Provide the (X, Y) coordinate of the cell's center where the given text is located.  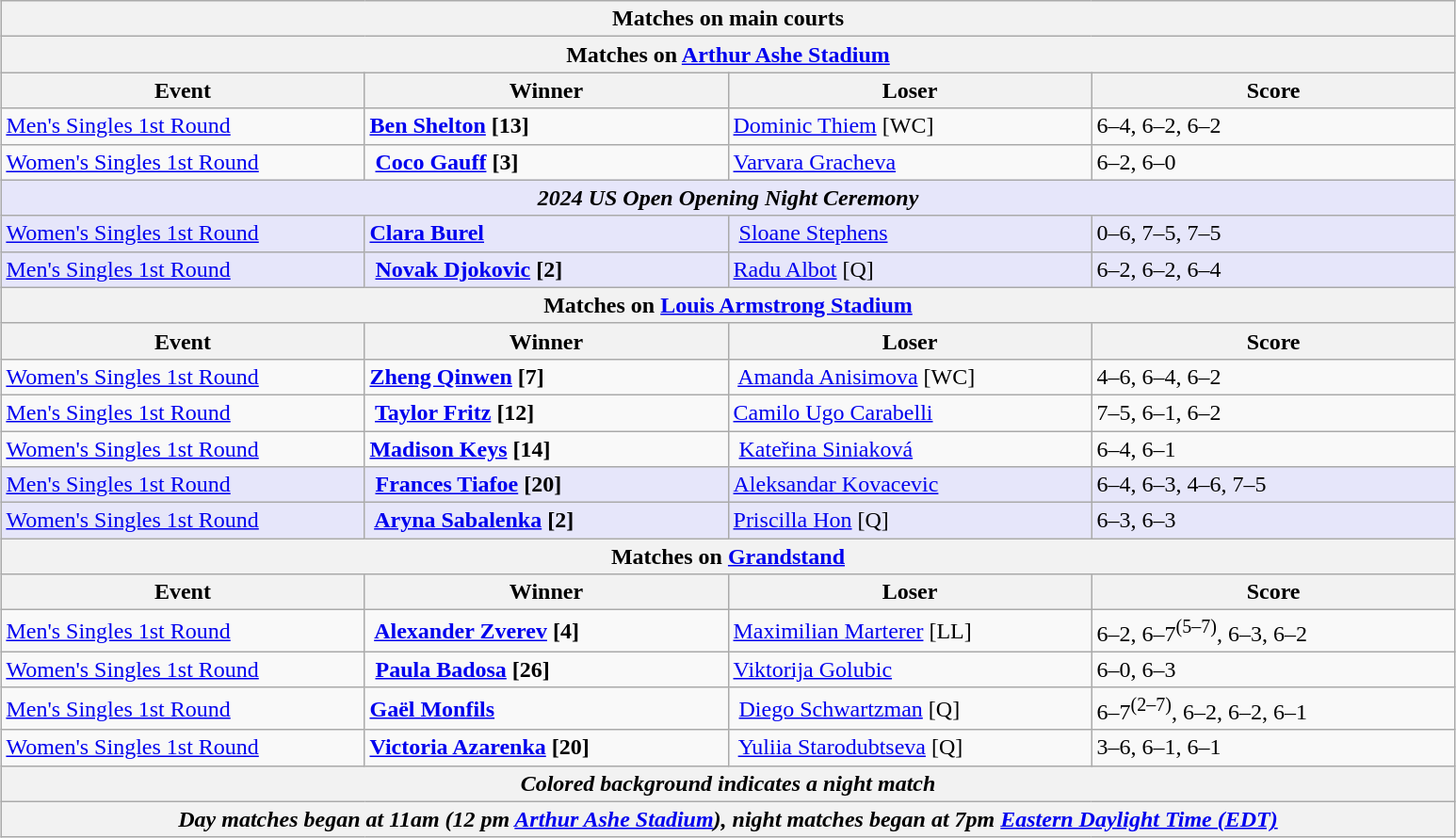
Madison Keys [14] (546, 449)
Matches on Grandstand (728, 556)
6–4, 6–3, 4–6, 7–5 (1273, 485)
6–3, 6–3 (1273, 521)
Matches on Louis Armstrong Stadium (728, 305)
6–4, 6–1 (1273, 449)
Priscilla Hon [Q] (910, 521)
Victoria Azarenka [20] (546, 748)
Paula Badosa [26] (546, 669)
Aleksandar Kovacevic (910, 485)
7–5, 6–1, 6–2 (1273, 412)
Day matches began at 11am (12 pm Arthur Ashe Stadium), night matches began at 7pm Eastern Daylight Time (EDT) (728, 819)
Diego Schwartzman [Q] (910, 708)
6–2, 6–7(5–7), 6–3, 6–2 (1273, 631)
Frances Tiafoe [20] (546, 485)
3–6, 6–1, 6–1 (1273, 748)
Coco Gauff [3] (546, 162)
Matches on main courts (728, 19)
Camilo Ugo Carabelli (910, 412)
Colored background indicates a night match (728, 783)
Novak Djokovic [2] (546, 269)
Kateřina Siniaková (910, 449)
Zheng Qinwen [7] (546, 377)
Amanda Anisimova [WC] (910, 377)
Varvara Gracheva (910, 162)
4–6, 6–4, 6–2 (1273, 377)
6–7(2–7), 6–2, 6–2, 6–1 (1273, 708)
Ben Shelton [13] (546, 126)
Yuliia Starodubtseva [Q] (910, 748)
Matches on Arthur Ashe Stadium (728, 55)
Alexander Zverev [4] (546, 631)
Gaël Monfils (546, 708)
Maximilian Marterer [LL] (910, 631)
Clara Burel (546, 234)
Taylor Fritz [12] (546, 412)
6–2, 6–2, 6–4 (1273, 269)
0–6, 7–5, 7–5 (1273, 234)
Viktorija Golubic (910, 669)
Aryna Sabalenka [2] (546, 521)
Dominic Thiem [WC] (910, 126)
Radu Albot [Q] (910, 269)
Sloane Stephens (910, 234)
6–4, 6–2, 6–2 (1273, 126)
6–0, 6–3 (1273, 669)
2024 US Open Opening Night Ceremony (728, 198)
6–2, 6–0 (1273, 162)
